Detect which cell encompasses the target text, then output its (x, y) center coordinate. 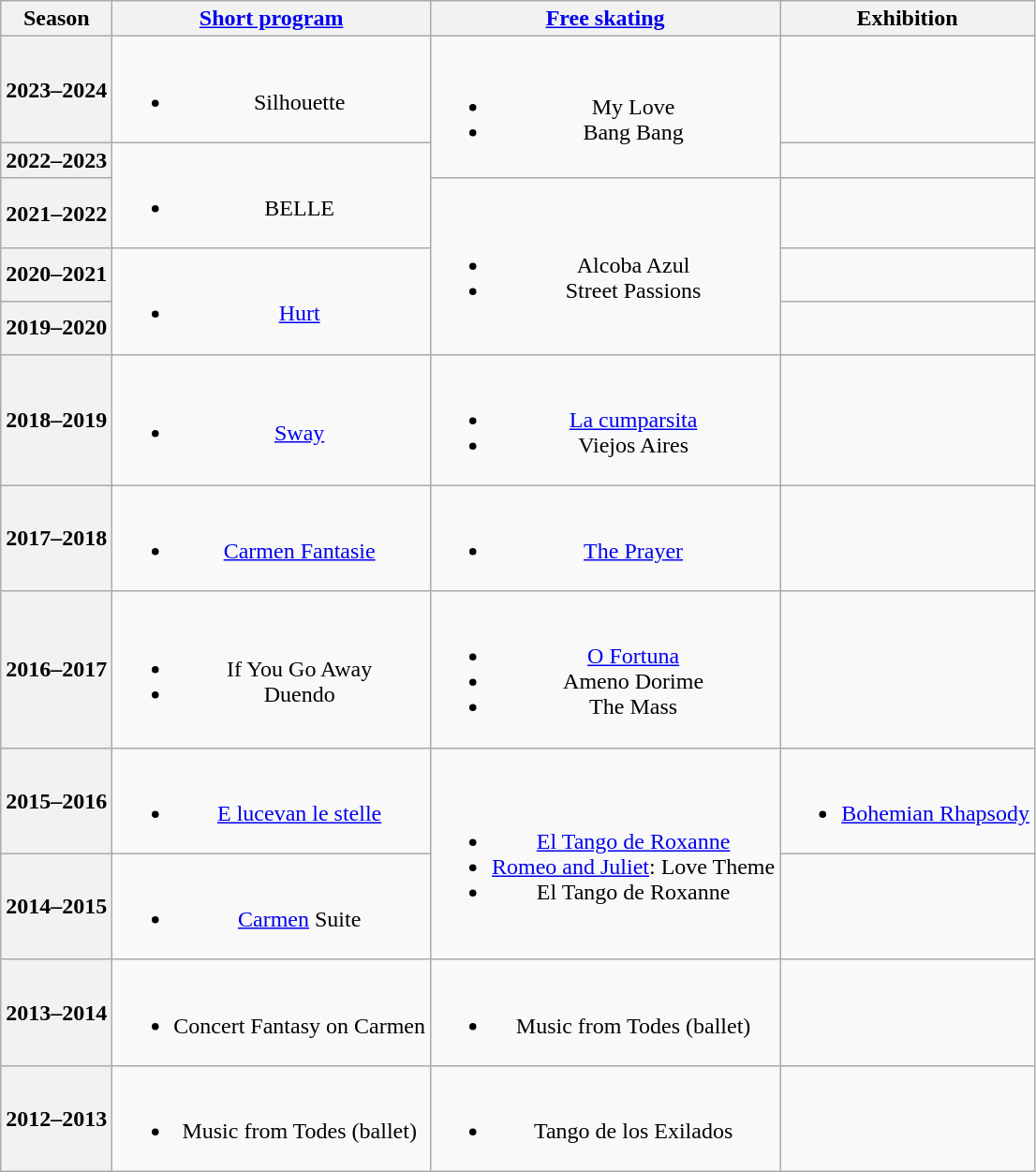
2017–2018 (56, 538)
2022–2023 (56, 160)
Short program (272, 19)
O Fortuna Ameno Dorime The Mass (605, 669)
Hurt (272, 302)
2021–2022 (56, 214)
The Prayer (605, 538)
2012–2013 (56, 1119)
Concert Fantasy on Carmen (272, 1012)
2018–2019 (56, 420)
Free skating (605, 19)
Silhouette (272, 90)
Sway (272, 420)
La cumparsita Viejos Aires (605, 420)
E lucevan le stelle (272, 800)
Carmen Suite (272, 907)
Exhibition (908, 19)
2020–2021 (56, 275)
BELLE (272, 195)
2016–2017 (56, 669)
2015–2016 (56, 800)
Tango de los Exilados (605, 1119)
Bohemian Rhapsody (908, 800)
2019–2020 (56, 328)
If You Go Away Duendo (272, 669)
El Tango de Roxanne Romeo and Juliet: Love Theme El Tango de Roxanne (605, 853)
Alcoba Azul Street Passions (605, 266)
Carmen Fantasie (272, 538)
2023–2024 (56, 90)
My LoveBang Bang (605, 107)
2014–2015 (56, 907)
2013–2014 (56, 1012)
Season (56, 19)
